Detect which cell encompasses the target text, then output its [X, Y] center coordinate. 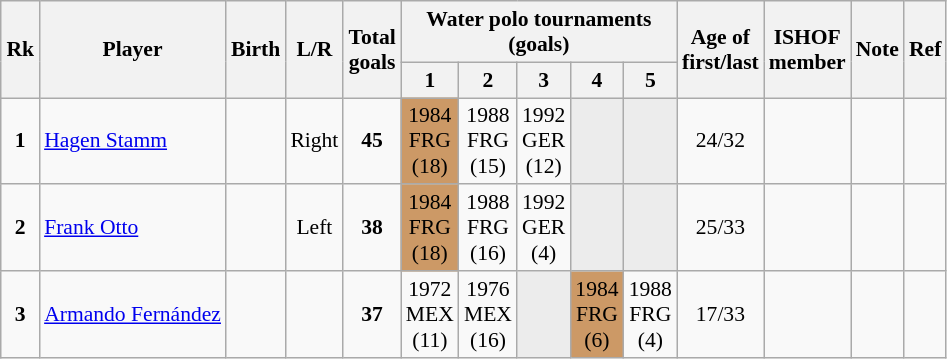
Water polo tournaments(goals) [539, 32]
1972MEX(11) [430, 314]
Hagen Stamm [132, 142]
ISHOFmember [808, 50]
1976MEX(16) [488, 314]
38 [372, 228]
Age offirst/last [720, 50]
1992GER(4) [544, 228]
1988FRG(4) [650, 314]
1992GER(12) [544, 142]
Frank Otto [132, 228]
37 [372, 314]
4 [596, 80]
1988FRG(16) [488, 228]
Birth [256, 50]
24/32 [720, 142]
5 [650, 80]
1984FRG(6) [596, 314]
1988FRG(15) [488, 142]
Rk [20, 50]
25/33 [720, 228]
Ref [925, 50]
L/R [314, 50]
Right [314, 142]
Armando Fernández [132, 314]
Left [314, 228]
17/33 [720, 314]
45 [372, 142]
Player [132, 50]
Totalgoals [372, 50]
Note [878, 50]
